Provide the [x, y] coordinate of the cell's center where the given text is located.  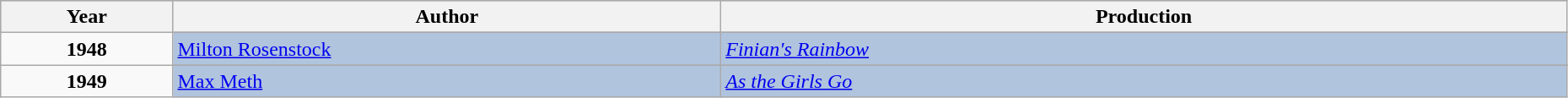
1949 [87, 81]
Milton Rosenstock [447, 49]
Year [87, 17]
As the Girls Go [1144, 81]
Production [1144, 17]
Author [447, 17]
1948 [87, 49]
Finian's Rainbow [1144, 49]
Max Meth [447, 81]
